Output the (x, y) coordinate of the center of the cell containing the given text.  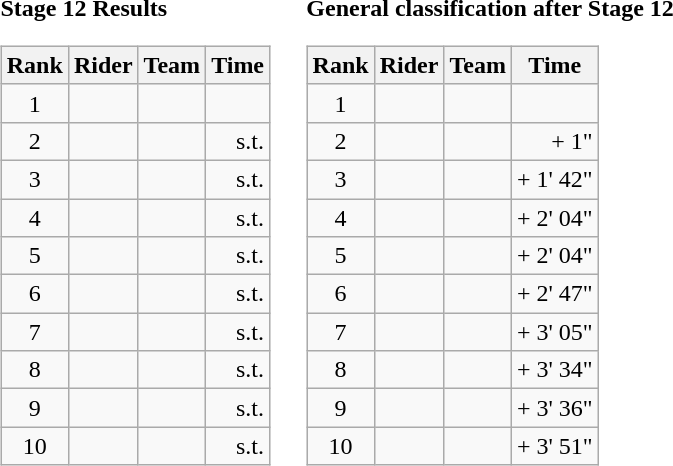
+ 1" (554, 141)
+ 3' 51" (554, 446)
+ 3' 05" (554, 332)
+ 3' 34" (554, 370)
+ 3' 36" (554, 408)
+ 1' 42" (554, 179)
+ 2' 47" (554, 294)
